Extract the [x, y] coordinate from the center of the cell holding the provided text.  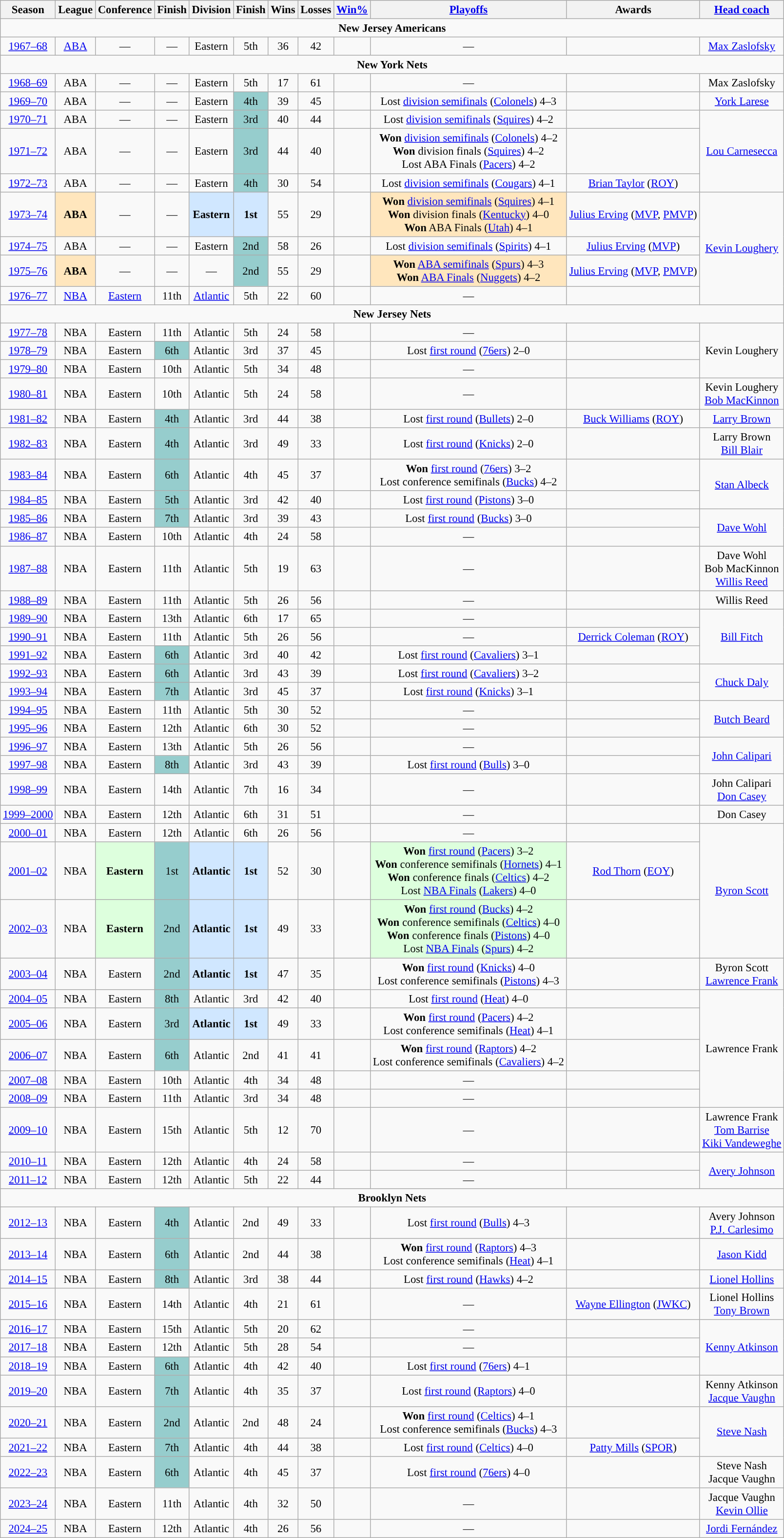
62 [316, 1329]
Wayne Ellington (JWKC) [633, 1304]
2004–05 [28, 999]
1987–88 [28, 568]
Division [211, 10]
21 [283, 1304]
1999–2000 [28, 815]
Lost division semifinals (Colonels) 4–3 [468, 101]
2016–17 [28, 1329]
12 [283, 1130]
Won first round (Pacers) 3–2Won conference semifinals (Hornets) 4–1Won conference finals (Celtics) 4–2Lost NBA Finals (Lakers) 4–0 [468, 871]
Won division semifinals (Colonels) 4–2Won division finals (Squires) 4–2Lost ABA Finals (Pacers) 4–2 [468, 151]
1991–92 [28, 655]
Won first round (Knicks) 4–0Lost conference semifinals (Pistons) 4–3 [468, 974]
Won first round (76ers) 3–2Lost conference semifinals (Bucks) 4–2 [468, 475]
New Jersey Nets [392, 314]
Lost first round (Knicks) 2–0 [468, 444]
2002–03 [28, 929]
1993–94 [28, 692]
51 [316, 815]
1995–96 [28, 728]
2017–18 [28, 1348]
Won first round (Raptors) 4–2Lost conference semifinals (Cavaliers) 4–2 [468, 1055]
Win% [352, 10]
Steve NashJacque Vaughn [742, 1472]
1985–86 [28, 519]
Lost first round (Celtics) 4–0 [468, 1447]
Lost division semifinals (Squires) 4–2 [468, 120]
York Larese [742, 101]
1986–87 [28, 537]
Lost division semifinals (Cougars) 4–1 [468, 183]
Avery JohnsonP.J. Carlesimo [742, 1223]
1975–76 [28, 270]
1983–84 [28, 475]
Lost first round (76ers) 4–0 [468, 1472]
Avery Johnson [742, 1171]
Steve Nash [742, 1431]
Willis Reed [742, 600]
19 [283, 568]
1977–78 [28, 332]
1992–93 [28, 673]
Jacque VaughnKevin Ollie [742, 1503]
Lost first round (76ers) 2–0 [468, 351]
Won first round (Raptors) 4–3Lost conference semifinals (Heat) 4–1 [468, 1255]
1970–71 [28, 120]
1967–68 [28, 46]
1988–89 [28, 600]
2021–22 [28, 1447]
1982–83 [28, 444]
60 [316, 296]
1973–74 [28, 214]
65 [316, 618]
Lost first round (Bucks) 3–0 [468, 519]
Playoffs [468, 10]
Larry BrownBill Blair [742, 444]
Brian Taylor (ROY) [633, 183]
2008–09 [28, 1099]
Lawrence FrankTom BarriseKiki Vandeweghe [742, 1130]
1989–90 [28, 618]
Byron Scott [742, 891]
Lost first round (Hawks) 4–2 [468, 1279]
1976–77 [28, 296]
Kevin LougheryBob MacKinnon [742, 394]
Lost first round (76ers) 4–1 [468, 1366]
Chuck Daly [742, 682]
Stan Albeck [742, 484]
2001–02 [28, 871]
2007–08 [28, 1080]
63 [316, 568]
1972–73 [28, 183]
John Calipari [742, 756]
Lost first round (Bulls) 4–3 [468, 1223]
Lost first round (Bulls) 3–0 [468, 765]
1968–69 [28, 83]
Lou Carnesecca [742, 151]
Season [28, 10]
Lost first round (Knicks) 3–1 [468, 692]
2014–15 [28, 1279]
1981–82 [28, 419]
36 [283, 46]
20 [283, 1329]
Conference [125, 10]
47 [283, 974]
28 [283, 1348]
Lionel HollinsTony Brown [742, 1304]
2012–13 [28, 1223]
2000–01 [28, 833]
Dave Wohl [742, 528]
1969–70 [28, 101]
31 [283, 815]
Lost first round (Heat) 4–0 [468, 999]
Kenny Atkinson [742, 1347]
Bill Fitch [742, 636]
Derrick Coleman (ROY) [633, 637]
Jordi Fernández [742, 1529]
2013–14 [28, 1255]
Julius Erving (MVP) [633, 246]
1979–80 [28, 369]
1990–91 [28, 637]
Larry Brown [742, 419]
Won first round (Celtics) 4–1Lost conference semifinals (Bucks) 4–3 [468, 1422]
Lost first round (Cavaliers) 3–2 [468, 673]
Lionel Hollins [742, 1279]
1994–95 [28, 710]
Brooklyn Nets [392, 1198]
Won first round (Bucks) 4–2Won conference semifinals (Celtics) 4–0Won conference finals (Pistons) 4–0Lost NBA Finals (Spurs) 4–2 [468, 929]
Rod Thorn (EOY) [633, 871]
1978–79 [28, 351]
2010–11 [28, 1161]
Jason Kidd [742, 1255]
2011–12 [28, 1179]
Losses [316, 10]
1980–81 [28, 394]
70 [316, 1130]
50 [316, 1503]
1974–75 [28, 246]
Lawrence Frank [742, 1048]
Lost division semifinals (Spirits) 4–1 [468, 246]
Byron ScottLawrence Frank [742, 974]
2003–04 [28, 974]
2018–19 [28, 1366]
League [75, 10]
2005–06 [28, 1023]
1971–72 [28, 151]
Kenny AtkinsonJacque Vaughn [742, 1391]
Dave WohlBob MacKinnonWillis Reed [742, 568]
2022–23 [28, 1472]
16 [283, 790]
Wins [283, 10]
New York Nets [392, 65]
2015–16 [28, 1304]
Lost first round (Pistons) 3–0 [468, 500]
Awards [633, 10]
1984–85 [28, 500]
Butch Beard [742, 719]
Won first round (Pacers) 4–2Lost conference semifinals (Heat) 4–1 [468, 1023]
New Jersey Americans [392, 28]
1998–99 [28, 790]
Patty Mills (SPOR) [633, 1447]
1997–98 [28, 765]
2020–21 [28, 1422]
Won ABA semifinals (Spurs) 4–3Won ABA Finals (Nuggets) 4–2 [468, 270]
Won division semifinals (Squires) 4–1Won division finals (Kentucky) 4–0Won ABA Finals (Utah) 4–1 [468, 214]
2009–10 [28, 1130]
2023–24 [28, 1503]
Don Casey [742, 815]
Buck Williams (ROY) [633, 419]
Lost first round (Cavaliers) 3–1 [468, 655]
2006–07 [28, 1055]
32 [283, 1503]
Lost first round (Bullets) 2–0 [468, 419]
Lost first round (Raptors) 4–0 [468, 1391]
2024–25 [28, 1529]
2019–20 [28, 1391]
John CalipariDon Casey [742, 790]
1996–97 [28, 747]
Head coach [742, 10]
